Locate the cell with the specified text and output its (X, Y) center coordinate. 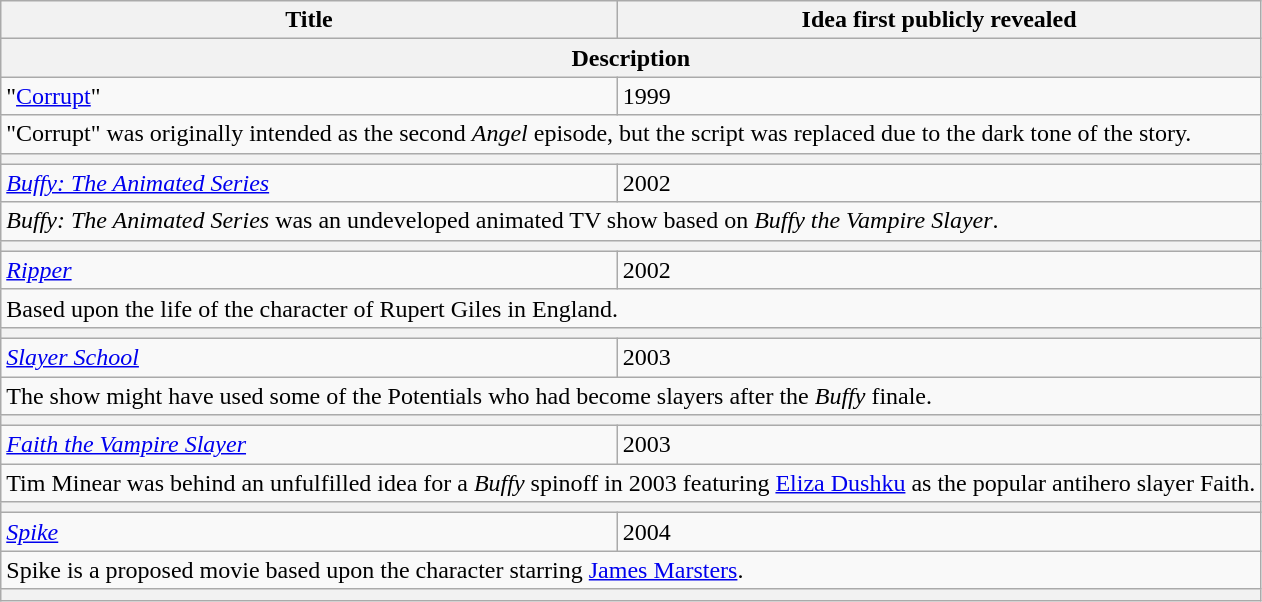
Tim Minear was behind an unfulfilled idea for a Buffy spinoff in 2003 featuring Eliza Dushku as the popular antihero slayer Faith. (631, 483)
The show might have used some of the Potentials who had become slayers after the Buffy finale. (631, 395)
Spike (309, 532)
Idea first publicly revealed (939, 20)
Based upon the life of the character of Rupert Giles in England. (631, 308)
Description (631, 58)
Faith the Vampire Slayer (309, 445)
Title (309, 20)
2004 (939, 532)
Buffy: The Animated Series was an undeveloped animated TV show based on Buffy the Vampire Slayer. (631, 221)
Slayer School (309, 357)
Buffy: The Animated Series (309, 183)
"Corrupt" (309, 96)
Ripper (309, 270)
1999 (939, 96)
Spike is a proposed movie based upon the character starring James Marsters. (631, 570)
"Corrupt" was originally intended as the second Angel episode, but the script was replaced due to the dark tone of the story. (631, 134)
